For the text-containing cell, return its midpoint in (X, Y) coordinate format. 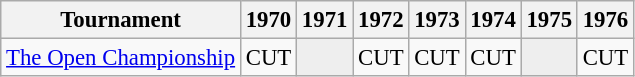
1973 (437, 20)
Tournament (121, 20)
1976 (605, 20)
The Open Championship (121, 58)
1970 (268, 20)
1972 (381, 20)
1971 (325, 20)
1975 (549, 20)
1974 (493, 20)
